Return (X, Y) of the center of cell containing provided text 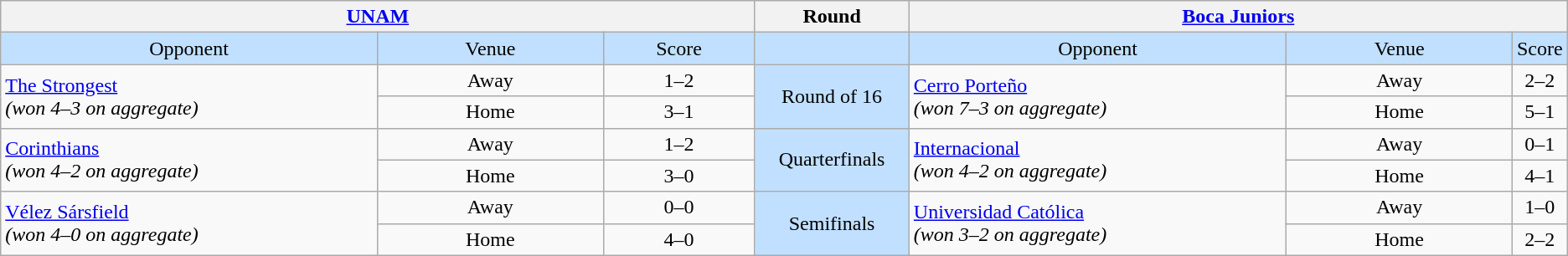
Cerro Porteño(won 7–3 on aggregate) (1097, 96)
Semifinals (832, 223)
Universidad Católica(won 3–2 on aggregate) (1097, 223)
4–0 (678, 239)
Round of 16 (832, 96)
Quarterfinals (832, 160)
3–1 (678, 112)
Vélez Sársfield(won 4–0 on aggregate) (189, 223)
Internacional(won 4–2 on aggregate) (1097, 160)
Boca Juniors (1238, 17)
4–1 (1540, 176)
Round (832, 17)
1–0 (1540, 207)
3–0 (678, 176)
UNAM (378, 17)
0–0 (678, 207)
0–1 (1540, 144)
5–1 (1540, 112)
Corinthians(won 4–2 on aggregate) (189, 160)
The Strongest(won 4–3 on aggregate) (189, 96)
